Scan for the cell matching the given text and deliver its (X, Y) coordinate at center. 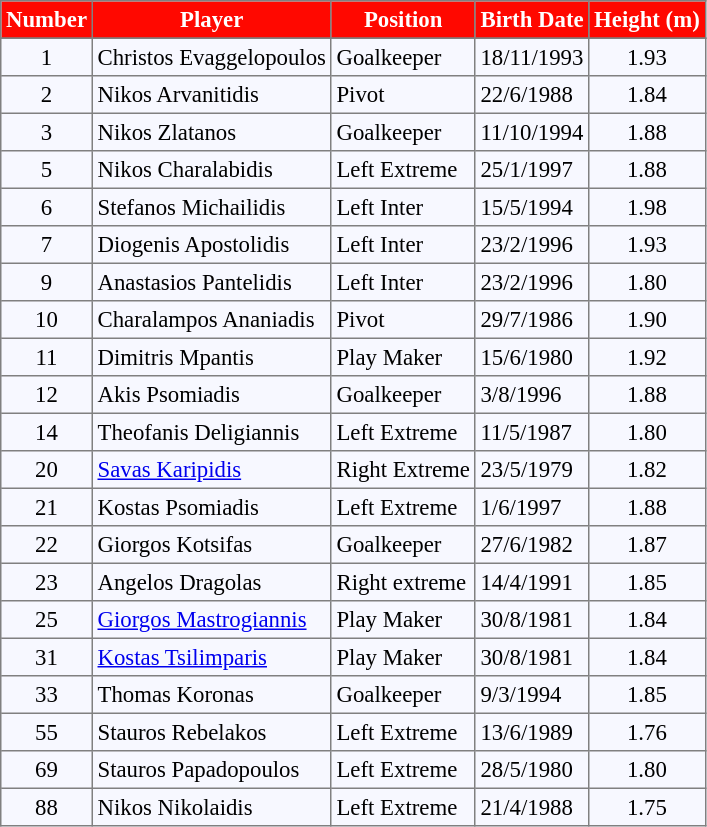
Stefanos Michailidis (212, 207)
21/4/1988 (532, 807)
15/5/1994 (532, 207)
Giorgos Kotsifas (212, 545)
11/10/1994 (532, 132)
Nikos Zlatanos (212, 132)
Christos Evaggelopoulos (212, 57)
Stauros Papadopoulos (212, 770)
1.82 (647, 470)
Position (403, 20)
Stauros Rebelakos (212, 732)
Diogenis Apostolidis (212, 245)
88 (47, 807)
Nikos Charalabidis (212, 170)
Dimitris Mpantis (212, 357)
Nikos Arvanitidis (212, 95)
1/6/1997 (532, 507)
Charalampos Ananiadis (212, 320)
11/5/1987 (532, 432)
1.98 (647, 207)
3 (47, 132)
Kostas Psomiadis (212, 507)
Right extreme (403, 582)
1.75 (647, 807)
Theofanis Deligiannis (212, 432)
9 (47, 282)
69 (47, 770)
1 (47, 57)
22 (47, 545)
Giorgos Mastrogiannis (212, 620)
10 (47, 320)
12 (47, 395)
Angelos Dragolas (212, 582)
22/6/1988 (532, 95)
1.92 (647, 357)
1.76 (647, 732)
Thomas Koronas (212, 695)
29/7/1986 (532, 320)
23/5/1979 (532, 470)
20 (47, 470)
6 (47, 207)
3/8/1996 (532, 395)
15/6/1980 (532, 357)
Akis Psomiadis (212, 395)
Anastasios Pantelidis (212, 282)
21 (47, 507)
1.90 (647, 320)
5 (47, 170)
Kostas Tsilimparis (212, 657)
9/3/1994 (532, 695)
14 (47, 432)
Height (m) (647, 20)
23 (47, 582)
Birth Date (532, 20)
13/6/1989 (532, 732)
28/5/1980 (532, 770)
31 (47, 657)
11 (47, 357)
Savas Karipidis (212, 470)
1.87 (647, 545)
25 (47, 620)
Right Extreme (403, 470)
Number (47, 20)
Nikos Nikolaidis (212, 807)
27/6/1982 (532, 545)
18/11/1993 (532, 57)
25/1/1997 (532, 170)
Player (212, 20)
7 (47, 245)
2 (47, 95)
33 (47, 695)
55 (47, 732)
14/4/1991 (532, 582)
